Identify which cell holds the provided text, then report its (X, Y) central coordinate. 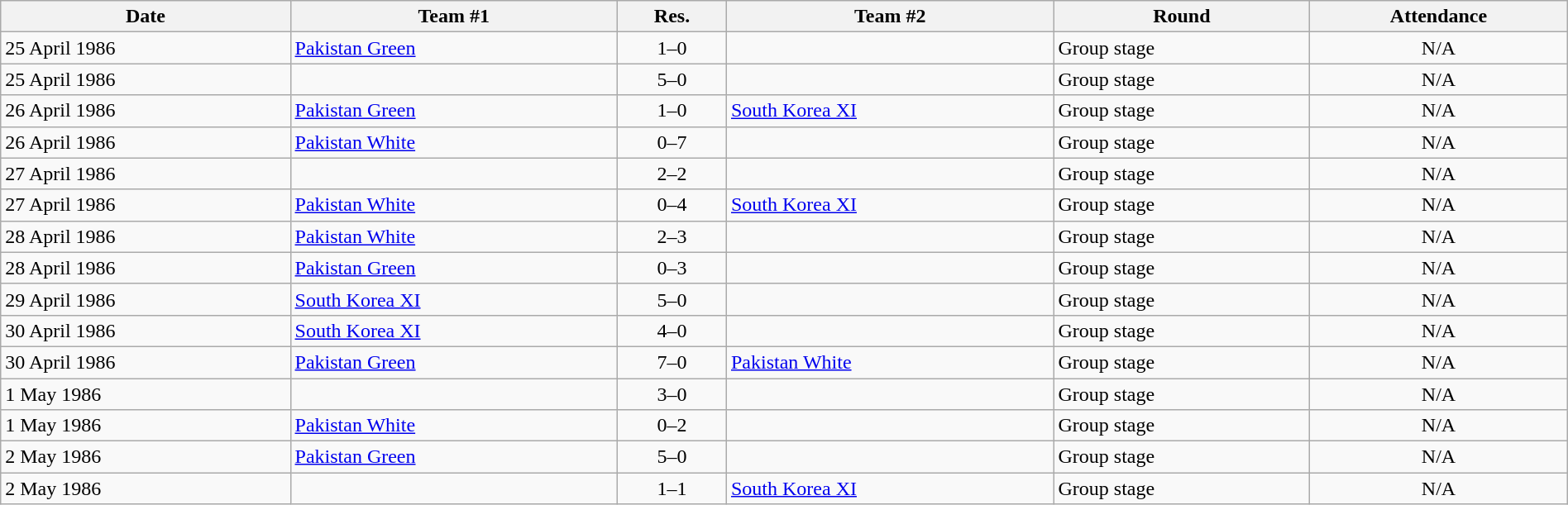
Team #1 (453, 17)
Date (146, 17)
Res. (672, 17)
29 April 1986 (146, 299)
7–0 (672, 362)
Team #2 (890, 17)
1–1 (672, 488)
0–3 (672, 268)
2–2 (672, 174)
Round (1182, 17)
2–3 (672, 236)
Attendance (1439, 17)
0–2 (672, 426)
0–4 (672, 205)
3–0 (672, 394)
0–7 (672, 142)
4–0 (672, 331)
